For the text-containing cell, return its midpoint in (X, Y) coordinate format. 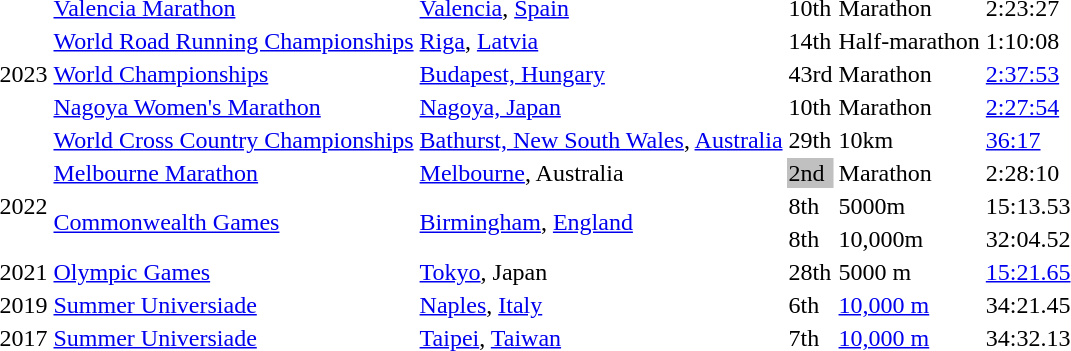
World Championships (234, 74)
29th (810, 140)
5000m (909, 206)
10th (810, 107)
World Cross Country Championships (234, 140)
Birmingham, England (601, 222)
10,000m (909, 239)
Melbourne, Australia (601, 173)
10,000 m (909, 305)
Melbourne Marathon (234, 173)
5000 m (909, 272)
14th (810, 41)
Riga, Latvia (601, 41)
Budapest, Hungary (601, 74)
Summer Universiade (234, 305)
28th (810, 272)
43rd (810, 74)
Bathurst, New South Wales, Australia (601, 140)
Naples, Italy (601, 305)
Nagoya Women's Marathon (234, 107)
2nd (810, 173)
Tokyo, Japan (601, 272)
Olympic Games (234, 272)
Nagoya, Japan (601, 107)
World Road Running Championships (234, 41)
Commonwealth Games (234, 222)
10km (909, 140)
Half-marathon (909, 41)
6th (810, 305)
